Detect which cell encompasses the target text, then output its [X, Y] center coordinate. 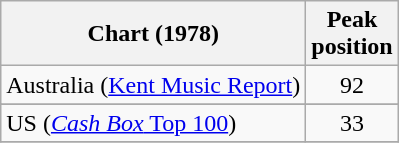
Australia (Kent Music Report) [154, 85]
92 [352, 85]
Chart (1978) [154, 34]
US (Cash Box Top 100) [154, 123]
Peakposition [352, 34]
33 [352, 123]
